Provide the (X, Y) coordinate of the cell's center where the given text is located.  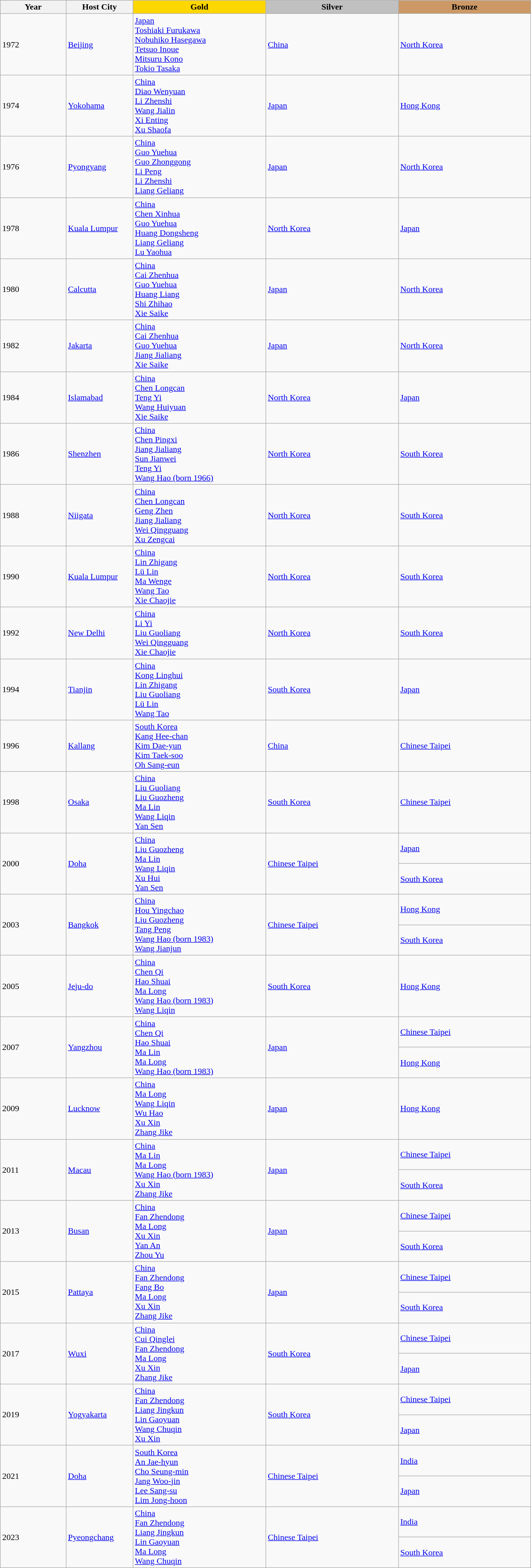
South KoreaAn Jae-hyunCho Seung-minJang Woo-jinLee Sang-suLim Jong-hoon (200, 1476)
ChinaLiu GuoliangLiu GuozhengMa LinWang LiqinYan Sen (200, 803)
2007 (33, 1047)
2003 (33, 925)
Wuxi (100, 1353)
1994 (33, 689)
2009 (33, 1108)
New Delhi (100, 633)
ChinaGuo YuehuaGuo ZhonggongLi PengLi ZhenshiLiang Geliang (200, 167)
1984 (33, 397)
Kallang (100, 746)
2019 (33, 1415)
1992 (33, 633)
ChinaLin ZhigangLü LinMa WengeWang TaoXie Chaojie (200, 576)
2013 (33, 1231)
1996 (33, 746)
ChinaChen PingxiJiang JialiangSun JianweiTeng YiWang Hao (born 1966) (200, 454)
Lucknow (100, 1108)
ChinaCai ZhenhuaGuo YuehuaJiang JialiangXie Saike (200, 346)
Yangzhou (100, 1047)
ChinaChen QiHao ShuaiMa LinMa LongWang Hao (born 1983) (200, 1047)
Bangkok (100, 925)
ChinaChen LongcanTeng YiWang HuiyuanXie Saike (200, 397)
Shenzhen (100, 454)
ChinaCui QingleiFan ZhendongMa LongXu XinZhang Jike (200, 1353)
1980 (33, 289)
2017 (33, 1353)
Jeju-do (100, 986)
1974 (33, 105)
ChinaChen XinhuaGuo YuehuaHuang DongshengLiang GeliangLu Yaohua (200, 228)
Bronze (464, 7)
Niigata (100, 515)
Jakarta (100, 346)
1990 (33, 576)
Macau (100, 1170)
Islamabad (100, 397)
Year (33, 7)
1986 (33, 454)
ChinaDiao WenyuanLi ZhenshiWang JialinXi EntingXu Shaofa (200, 105)
ChinaFan ZhendongLiang JingkunLin GaoyuanMa LongWang Chuqin (200, 1537)
ChinaFan ZhendongLiang JingkunLin GaoyuanWang ChuqinXu Xin (200, 1415)
2021 (33, 1476)
ChinaKong LinghuiLin ZhigangLiu GuoliangLü LinWang Tao (200, 689)
1976 (33, 167)
Beijing (100, 45)
ChinaCai ZhenhuaGuo YuehuaHuang LiangShi ZhihaoXie Saike (200, 289)
Pyongyang (100, 167)
1998 (33, 803)
ChinaLiu GuozhengMa LinWang LiqinXu HuiYan Sen (200, 863)
1978 (33, 228)
Gold (200, 7)
2000 (33, 863)
Osaka (100, 803)
Pattaya (100, 1292)
ChinaChen QiHao ShuaiMa LongWang Hao (born 1983)Wang Liqin (200, 986)
Pyeongchang (100, 1537)
Busan (100, 1231)
South KoreaKang Hee-chanKim Dae-yunKim Taek-sooOh Sang-eun (200, 746)
ChinaChen LongcanGeng ZhenJiang JialiangWei QingguangXu Zengcai (200, 515)
ChinaHou YingchaoLiu GuozhengTang PengWang Hao (born 1983)Wang Jianjun (200, 925)
2015 (33, 1292)
ChinaMa LinMa LongWang Hao (born 1983)Xu XinZhang Jike (200, 1170)
ChinaFan ZhendongMa LongXu XinYan AnZhou Yu (200, 1231)
Yokohama (100, 105)
ChinaFan ZhendongFang BoMa LongXu XinZhang Jike (200, 1292)
2011 (33, 1170)
2005 (33, 986)
Host City (100, 7)
JapanToshiaki FurukawaNobuhiko HasegawaTetsuo InoueMitsuru KonoTokio Tasaka (200, 45)
Silver (332, 7)
ChinaMa LongWang LiqinWu HaoXu XinZhang Jike (200, 1108)
1982 (33, 346)
Tianjin (100, 689)
1988 (33, 515)
ChinaLi YiLiu GuoliangWei QingguangXie Chaojie (200, 633)
Calcutta (100, 289)
2023 (33, 1537)
Yogyakarta (100, 1415)
1972 (33, 45)
